Identify which cell holds the provided text, then report its [x, y] central coordinate. 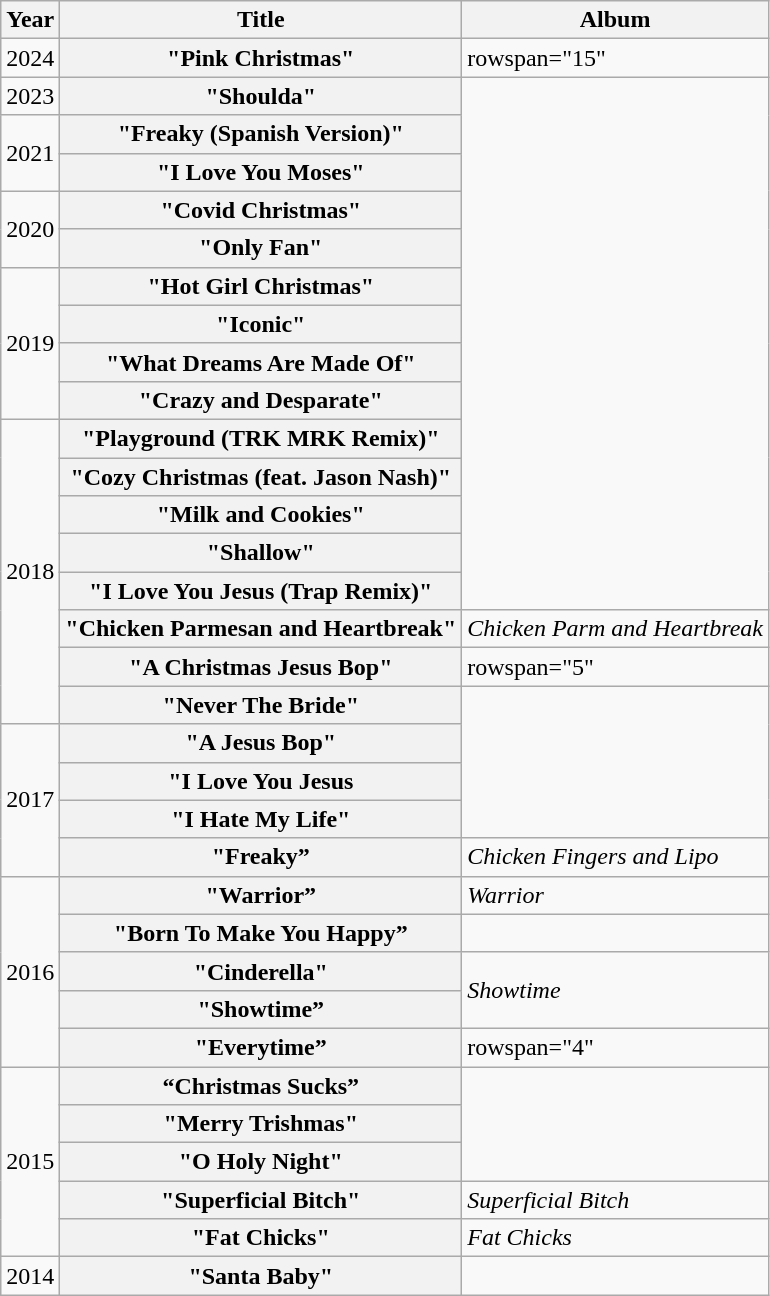
"I Hate My Life" [261, 819]
"O Holy Night" [261, 1162]
rowspan="15" [616, 58]
2015 [30, 1161]
2016 [30, 971]
"Freaky” [261, 857]
"Crazy and Desparate" [261, 400]
"Shallow" [261, 553]
Fat Chicks [616, 1238]
"Fat Chicks" [261, 1238]
"Hot Girl Christmas" [261, 286]
"I Love You Jesus (Trap Remix)" [261, 591]
"Superficial Bitch" [261, 1200]
2021 [30, 153]
Superficial Bitch [616, 1200]
"Iconic" [261, 324]
"Everytime” [261, 1047]
rowspan="5" [616, 667]
"A Jesus Bop" [261, 743]
"Merry Trishmas" [261, 1124]
2024 [30, 58]
"Warrior” [261, 895]
Year [30, 20]
"I Love You Jesus [261, 781]
Album [616, 20]
"Born To Make You Happy” [261, 933]
"Milk and Cookies" [261, 515]
Chicken Fingers and Lipo [616, 857]
"A Christmas Jesus Bop" [261, 667]
"Freaky (Spanish Version)" [261, 134]
Chicken Parm and Heartbreak [616, 629]
"Pink Christmas" [261, 58]
"Cozy Christmas (feat. Jason Nash)" [261, 477]
2020 [30, 229]
"Showtime” [261, 1009]
"What Dreams Are Made Of" [261, 362]
“Christmas Sucks” [261, 1085]
"Only Fan" [261, 248]
2023 [30, 96]
2014 [30, 1276]
Showtime [616, 990]
"Santa Baby" [261, 1276]
2019 [30, 343]
2018 [30, 571]
"Never The Bride" [261, 705]
"Cinderella" [261, 971]
"Chicken Parmesan and Heartbreak" [261, 629]
"I Love You Moses" [261, 172]
Warrior [616, 895]
"Shoulda" [261, 96]
"Covid Christmas" [261, 210]
2017 [30, 800]
"Playground (TRK MRK Remix)" [261, 438]
Title [261, 20]
rowspan="4" [616, 1047]
